Detect which cell encompasses the target text, then output its [x, y] center coordinate. 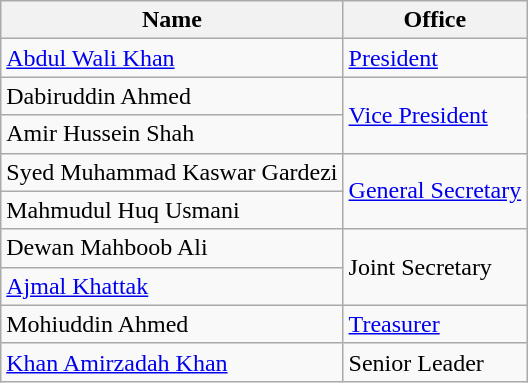
Mohiuddin Ahmed [172, 324]
Dabiruddin Ahmed [172, 96]
Senior Leader [435, 362]
Syed Muhammad Kaswar Gardezi [172, 172]
Treasurer [435, 324]
Dewan Mahboob Ali [172, 248]
President [435, 58]
Abdul Wali Khan [172, 58]
Ajmal Khattak [172, 286]
Mahmudul Huq Usmani [172, 210]
Joint Secretary [435, 267]
Vice President [435, 115]
Office [435, 20]
Khan Amirzadah Khan [172, 362]
General Secretary [435, 191]
Name [172, 20]
Amir Hussein Shah [172, 134]
